Locate the cell with the specified text and output its [x, y] center coordinate. 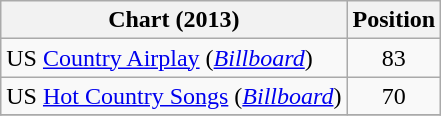
Chart (2013) [174, 20]
Position [394, 20]
70 [394, 96]
US Country Airplay (Billboard) [174, 58]
US Hot Country Songs (Billboard) [174, 96]
83 [394, 58]
